From the cell containing the given text, extract its center point as [x, y] coordinate. 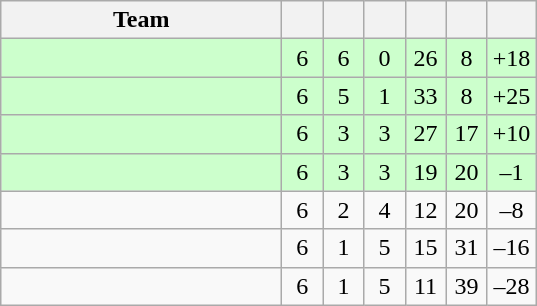
Team [142, 20]
+25 [512, 96]
17 [466, 134]
–28 [512, 286]
+10 [512, 134]
27 [426, 134]
–1 [512, 172]
0 [384, 58]
–16 [512, 248]
12 [426, 210]
+18 [512, 58]
4 [384, 210]
39 [466, 286]
31 [466, 248]
–8 [512, 210]
15 [426, 248]
33 [426, 96]
19 [426, 172]
11 [426, 286]
26 [426, 58]
2 [344, 210]
